For the text-containing cell, return its midpoint in [X, Y] coordinate format. 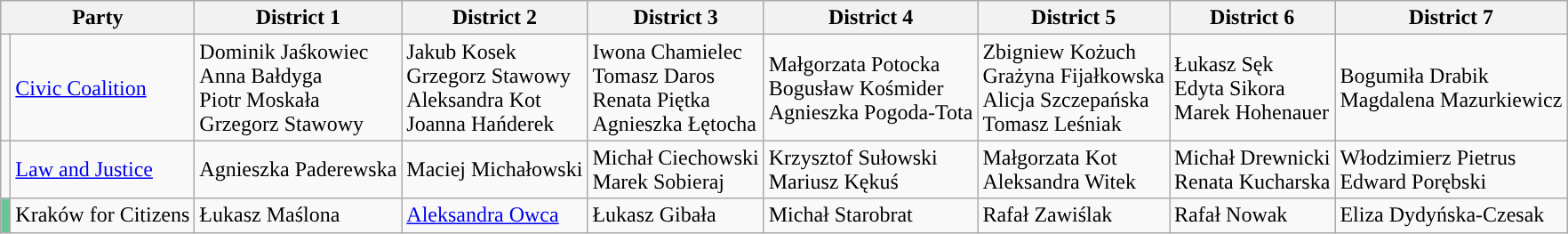
Łukasz Gibała [676, 215]
Bogumiła DrabikMagdalena Mazurkiewicz [1451, 87]
Małgorzata KotAleksandra Witek [1074, 169]
Łukasz Maślona [299, 215]
District 7 [1451, 18]
Jakub KosekGrzegorz StawowyAleksandra KotJoanna Hańderek [494, 87]
Eliza Dydyńska-Czesak [1451, 215]
Zbigniew KożuchGrażyna FijałkowskaAlicja SzczepańskaTomasz Leśniak [1074, 87]
Kraków for Citizens [103, 215]
District 3 [676, 18]
Law and Justice [103, 169]
Małgorzata PotockaBogusław KośmiderAgnieszka Pogoda-Tota [871, 87]
Michał CiechowskiMarek Sobieraj [676, 169]
Iwona ChamielecTomasz DarosRenata PiętkaAgnieszka Łętocha [676, 87]
Michał DrewnickiRenata Kucharska [1252, 169]
Włodzimierz PietrusEdward Porębski [1451, 169]
Krzysztof SułowskiMariusz Kękuś [871, 169]
Agnieszka Paderewska [299, 169]
District 1 [299, 18]
District 6 [1252, 18]
Rafał Zawiślak [1074, 215]
Maciej Michałowski [494, 169]
Dominik JaśkowiecAnna BałdygaPiotr MoskałaGrzegorz Stawowy [299, 87]
Party [98, 18]
Aleksandra Owca [494, 215]
Civic Coalition [103, 87]
Rafał Nowak [1252, 215]
District 4 [871, 18]
Łukasz SękEdyta SikoraMarek Hohenauer [1252, 87]
District 2 [494, 18]
Michał Starobrat [871, 215]
District 5 [1074, 18]
